Identify which cell holds the provided text, then report its (x, y) central coordinate. 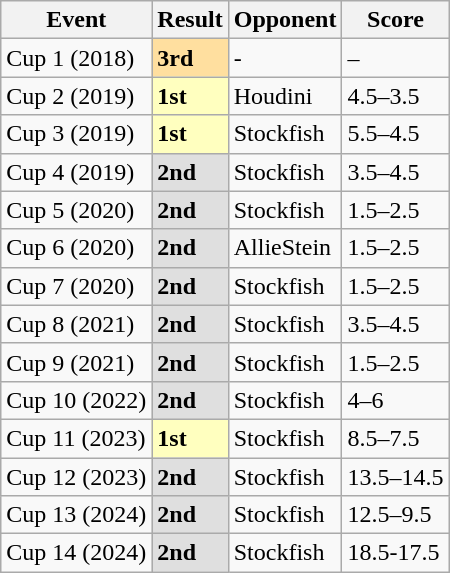
AllieStein (285, 248)
Cup 13 (2024) (76, 515)
Opponent (285, 20)
4–6 (396, 400)
Event (76, 20)
Cup 1 (2018) (76, 58)
5.5–4.5 (396, 134)
- (285, 58)
Cup 4 (2019) (76, 172)
Houdini (285, 96)
18.5-17.5 (396, 553)
Cup 6 (2020) (76, 248)
Cup 3 (2019) (76, 134)
Cup 5 (2020) (76, 210)
Cup 9 (2021) (76, 362)
Score (396, 20)
Cup 10 (2022) (76, 400)
Cup 8 (2021) (76, 324)
4.5–3.5 (396, 96)
Cup 2 (2019) (76, 96)
Cup 11 (2023) (76, 438)
Cup 12 (2023) (76, 477)
Result (190, 20)
Cup 14 (2024) (76, 553)
13.5–14.5 (396, 477)
3rd (190, 58)
Cup 7 (2020) (76, 286)
– (396, 58)
12.5–9.5 (396, 515)
8.5–7.5 (396, 438)
